Search for the cell housing the specified text and yield its [x, y] center coordinate. 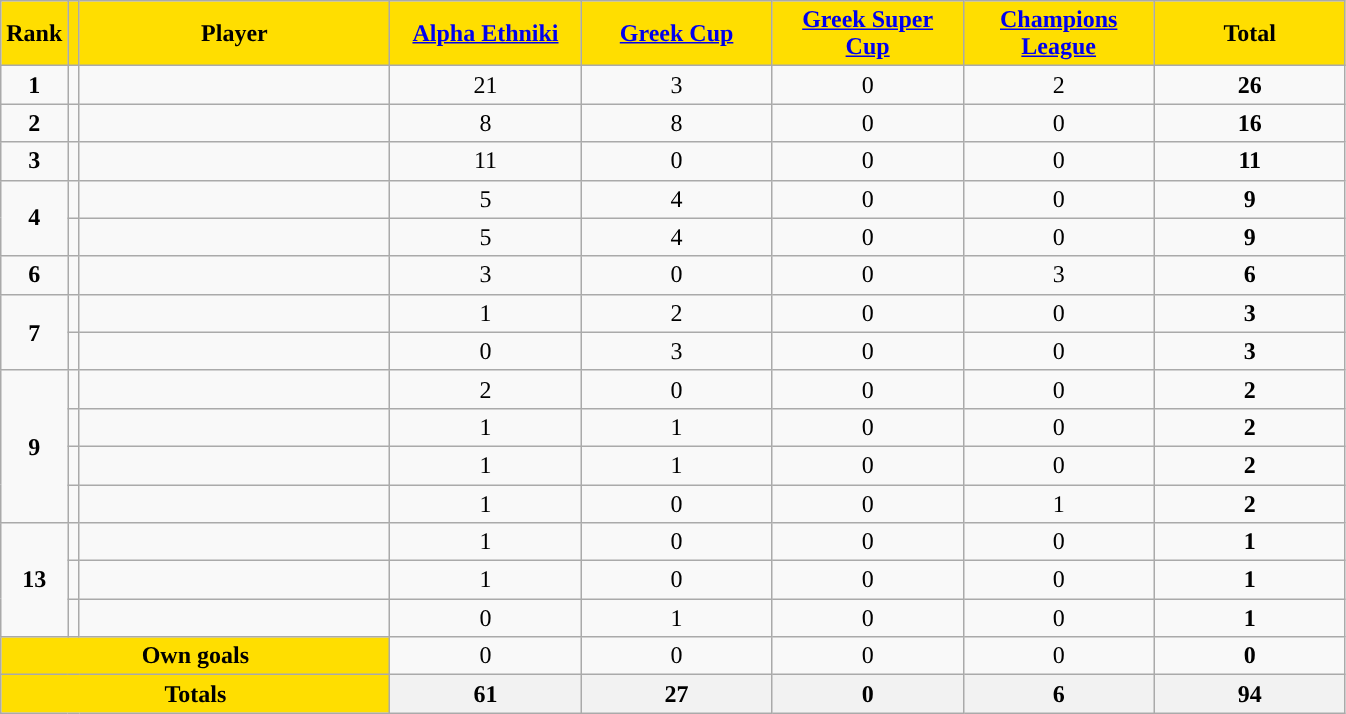
Total [1250, 34]
94 [1250, 694]
61 [486, 694]
27 [676, 694]
26 [1250, 85]
16 [1250, 123]
Greek Super Cup [868, 34]
21 [486, 85]
Player [234, 34]
Greek Cup [676, 34]
Champions League [1058, 34]
13 [34, 580]
7 [34, 332]
Alpha Ethniki [486, 34]
Rank [34, 34]
Own goals [196, 656]
Totals [196, 694]
